For the text-containing cell, return its midpoint in [x, y] coordinate format. 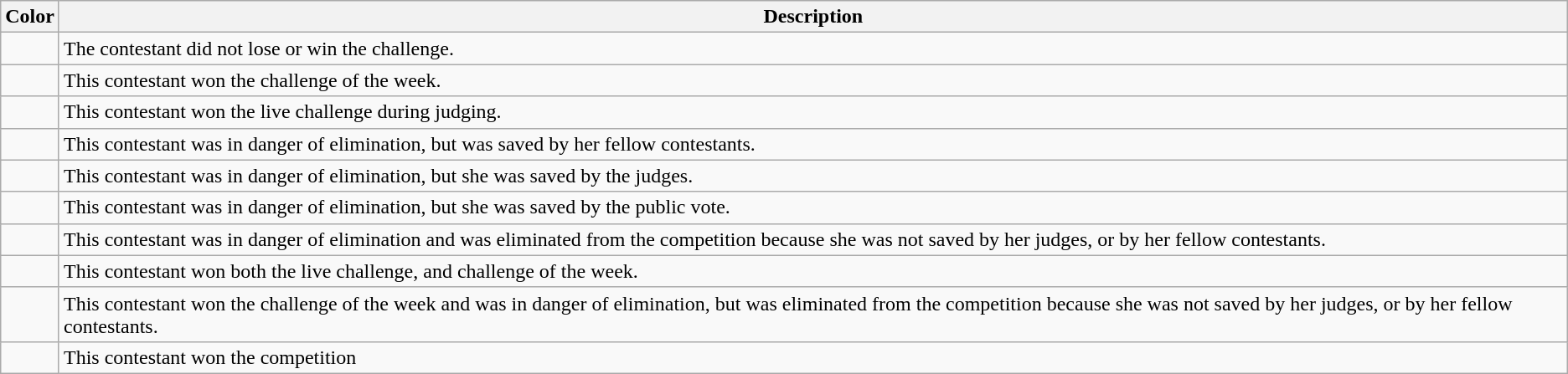
This contestant was in danger of elimination, but she was saved by the public vote. [812, 207]
This contestant won the competition [812, 357]
This contestant won both the live challenge, and challenge of the week. [812, 271]
This contestant won the live challenge during judging. [812, 112]
The contestant did not lose or win the challenge. [812, 49]
This contestant was in danger of elimination, but she was saved by the judges. [812, 176]
This contestant won the challenge of the week. [812, 80]
Description [812, 17]
This contestant was in danger of elimination, but was saved by her fellow contestants. [812, 144]
Color [30, 17]
